Locate the cell with the specified text and output its (x, y) center coordinate. 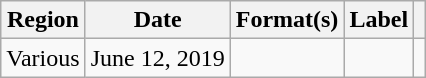
Format(s) (287, 20)
June 12, 2019 (158, 58)
Various (43, 58)
Date (158, 20)
Label (379, 20)
Region (43, 20)
